Identify which cell holds the provided text, then report its (X, Y) central coordinate. 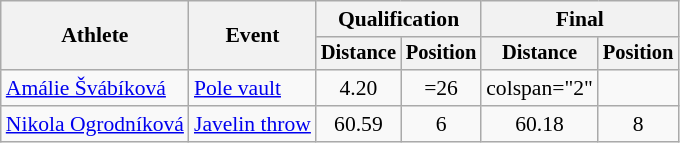
Final (580, 19)
Athlete (95, 36)
Javelin throw (252, 124)
Qualification (398, 19)
60.18 (540, 124)
Pole vault (252, 88)
6 (441, 124)
4.20 (358, 88)
Amálie Švábíková (95, 88)
colspan="2" (540, 88)
Event (252, 36)
8 (638, 124)
60.59 (358, 124)
Nikola Ogrodníková (95, 124)
=26 (441, 88)
